Extract the (x, y) coordinate from the center of the cell holding the provided text.  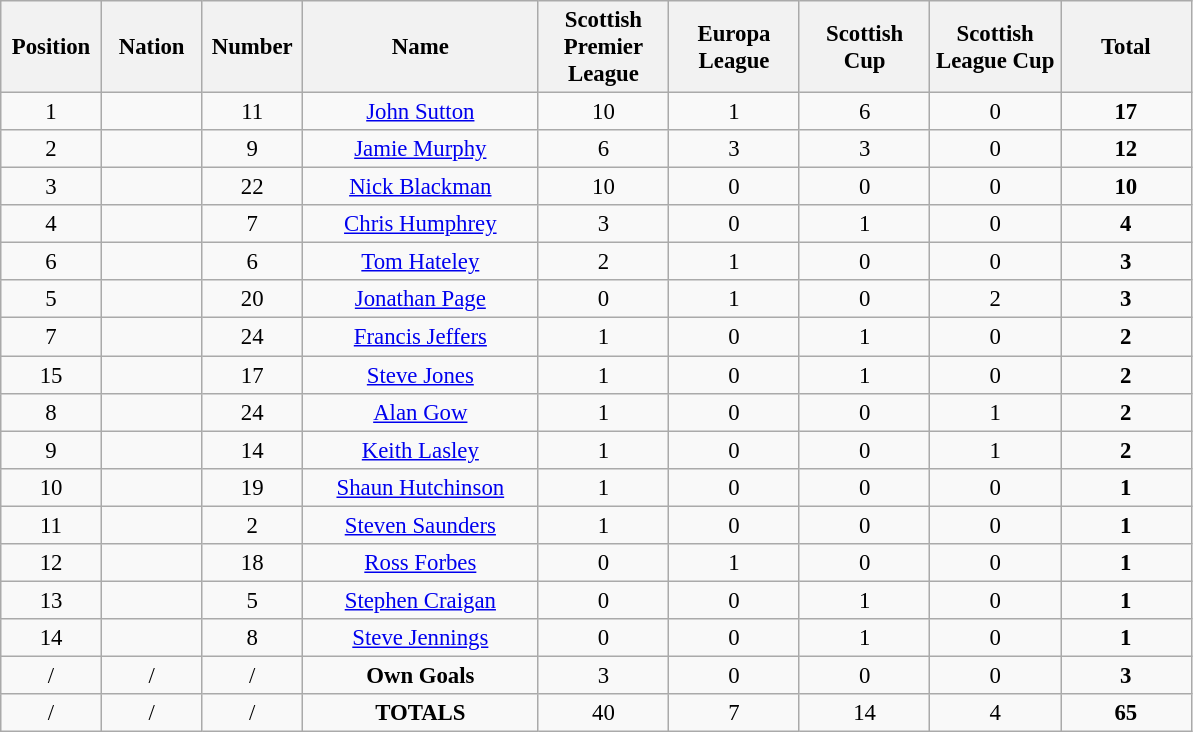
Own Goals (421, 675)
Nation (152, 47)
Shaun Hutchinson (421, 487)
TOTALS (421, 713)
Europa League (734, 47)
Stephen Craigan (421, 600)
20 (252, 299)
18 (252, 563)
John Sutton (421, 112)
Nick Blackman (421, 187)
Position (52, 47)
22 (252, 187)
Keith Lasley (421, 450)
Tom Hateley (421, 262)
40 (604, 713)
Steve Jennings (421, 638)
Francis Jeffers (421, 337)
65 (1126, 713)
Alan Gow (421, 412)
Jamie Murphy (421, 149)
19 (252, 487)
Steve Jones (421, 375)
13 (52, 600)
Steven Saunders (421, 525)
15 (52, 375)
Scottish Cup (864, 47)
Name (421, 47)
Chris Humphrey (421, 224)
Scottish League Cup (996, 47)
Jonathan Page (421, 299)
Ross Forbes (421, 563)
Number (252, 47)
Scottish Premier League (604, 47)
Total (1126, 47)
